Detect which cell encompasses the target text, then output its (X, Y) center coordinate. 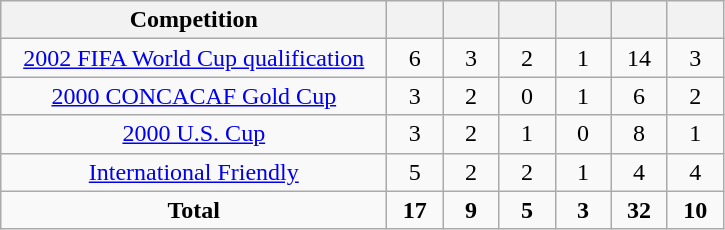
14 (639, 58)
9 (471, 210)
2000 CONCACAF Gold Cup (194, 96)
10 (695, 210)
Total (194, 210)
17 (415, 210)
Competition (194, 20)
2000 U.S. Cup (194, 134)
32 (639, 210)
8 (639, 134)
2002 FIFA World Cup qualification (194, 58)
International Friendly (194, 172)
